Capture the cell that displays the provided text and extract its [X, Y] central coordinate. 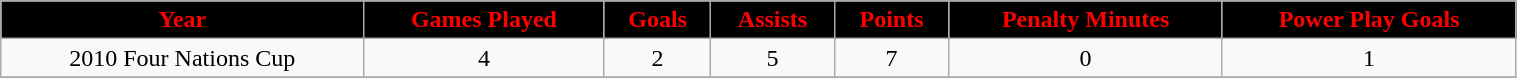
Goals [658, 20]
Power Play Goals [1369, 20]
Assists [772, 20]
5 [772, 58]
0 [1086, 58]
Games Played [484, 20]
7 [892, 58]
4 [484, 58]
Points [892, 20]
2 [658, 58]
1 [1369, 58]
Year [182, 20]
Penalty Minutes [1086, 20]
2010 Four Nations Cup [182, 58]
